Determine the [X, Y] coordinate at the center of the cell enclosing the given text.  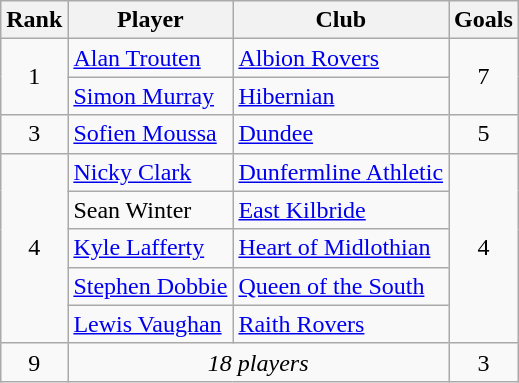
Albion Rovers [341, 58]
5 [484, 134]
Rank [34, 20]
Heart of Midlothian [341, 248]
1 [34, 77]
7 [484, 77]
Hibernian [341, 96]
Dunfermline Athletic [341, 172]
Lewis Vaughan [150, 324]
Simon Murray [150, 96]
Sean Winter [150, 210]
Stephen Dobbie [150, 286]
9 [34, 362]
Nicky Clark [150, 172]
Sofien Moussa [150, 134]
Dundee [341, 134]
18 players [258, 362]
Raith Rovers [341, 324]
Kyle Lafferty [150, 248]
Queen of the South [341, 286]
Player [150, 20]
Goals [484, 20]
East Kilbride [341, 210]
Alan Trouten [150, 58]
Club [341, 20]
